Capture the cell that displays the provided text and extract its [x, y] central coordinate. 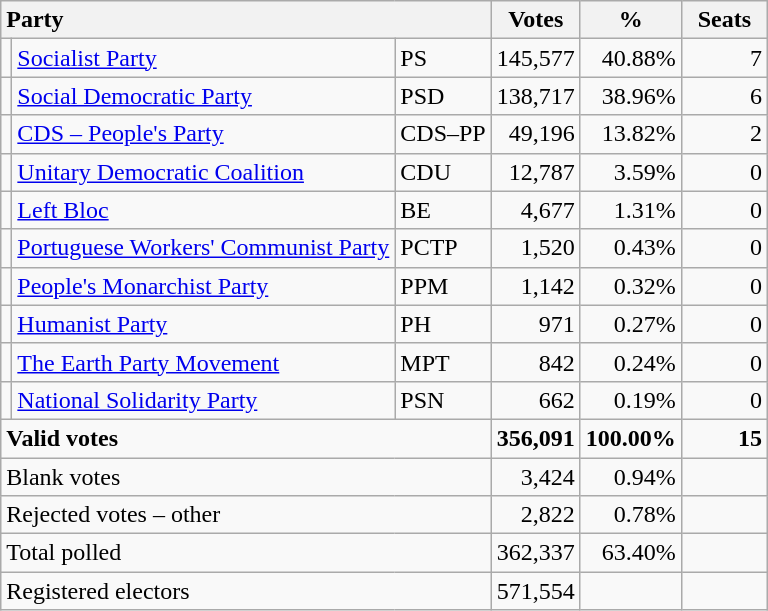
4,677 [536, 210]
15 [724, 438]
842 [536, 362]
49,196 [536, 134]
145,577 [536, 58]
362,337 [536, 553]
MPT [443, 362]
Registered electors [246, 591]
Total polled [246, 553]
PPM [443, 286]
1.31% [630, 210]
PCTP [443, 248]
PSD [443, 96]
971 [536, 324]
38.96% [630, 96]
Portuguese Workers' Communist Party [204, 248]
63.40% [630, 553]
PSN [443, 400]
1,520 [536, 248]
6 [724, 96]
PS [443, 58]
CDS – People's Party [204, 134]
Unitary Democratic Coalition [204, 172]
1,142 [536, 286]
40.88% [630, 58]
Party [246, 20]
Valid votes [246, 438]
12,787 [536, 172]
13.82% [630, 134]
BE [443, 210]
3.59% [630, 172]
356,091 [536, 438]
2,822 [536, 515]
Socialist Party [204, 58]
Rejected votes – other [246, 515]
571,554 [536, 591]
7 [724, 58]
0.27% [630, 324]
0.94% [630, 477]
Social Democratic Party [204, 96]
2 [724, 134]
0.24% [630, 362]
3,424 [536, 477]
CDS–PP [443, 134]
Votes [536, 20]
662 [536, 400]
100.00% [630, 438]
PH [443, 324]
Humanist Party [204, 324]
CDU [443, 172]
Left Bloc [204, 210]
0.32% [630, 286]
National Solidarity Party [204, 400]
Blank votes [246, 477]
0.78% [630, 515]
0.19% [630, 400]
% [630, 20]
People's Monarchist Party [204, 286]
138,717 [536, 96]
0.43% [630, 248]
The Earth Party Movement [204, 362]
Seats [724, 20]
